Return the (X, Y) coordinate for the center point of the cell that contains the specified text.  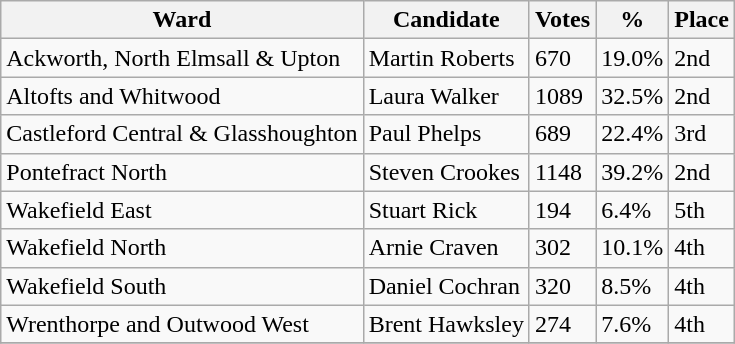
Ackworth, North Elmsall & Upton (182, 58)
Candidate (446, 20)
Wakefield East (182, 210)
7.6% (632, 324)
Laura Walker (446, 96)
3rd (702, 134)
Votes (562, 20)
Brent Hawksley (446, 324)
Wrenthorpe and Outwood West (182, 324)
Martin Roberts (446, 58)
19.0% (632, 58)
Daniel Cochran (446, 286)
1089 (562, 96)
320 (562, 286)
6.4% (632, 210)
22.4% (632, 134)
689 (562, 134)
Wakefield South (182, 286)
Arnie Craven (446, 248)
Altofts and Whitwood (182, 96)
194 (562, 210)
32.5% (632, 96)
Place (702, 20)
8.5% (632, 286)
Pontefract North (182, 172)
Paul Phelps (446, 134)
Castleford Central & Glasshoughton (182, 134)
% (632, 20)
10.1% (632, 248)
39.2% (632, 172)
Steven Crookes (446, 172)
Wakefield North (182, 248)
274 (562, 324)
Ward (182, 20)
670 (562, 58)
1148 (562, 172)
5th (702, 210)
Stuart Rick (446, 210)
302 (562, 248)
